For the text-containing cell, return its midpoint in [x, y] coordinate format. 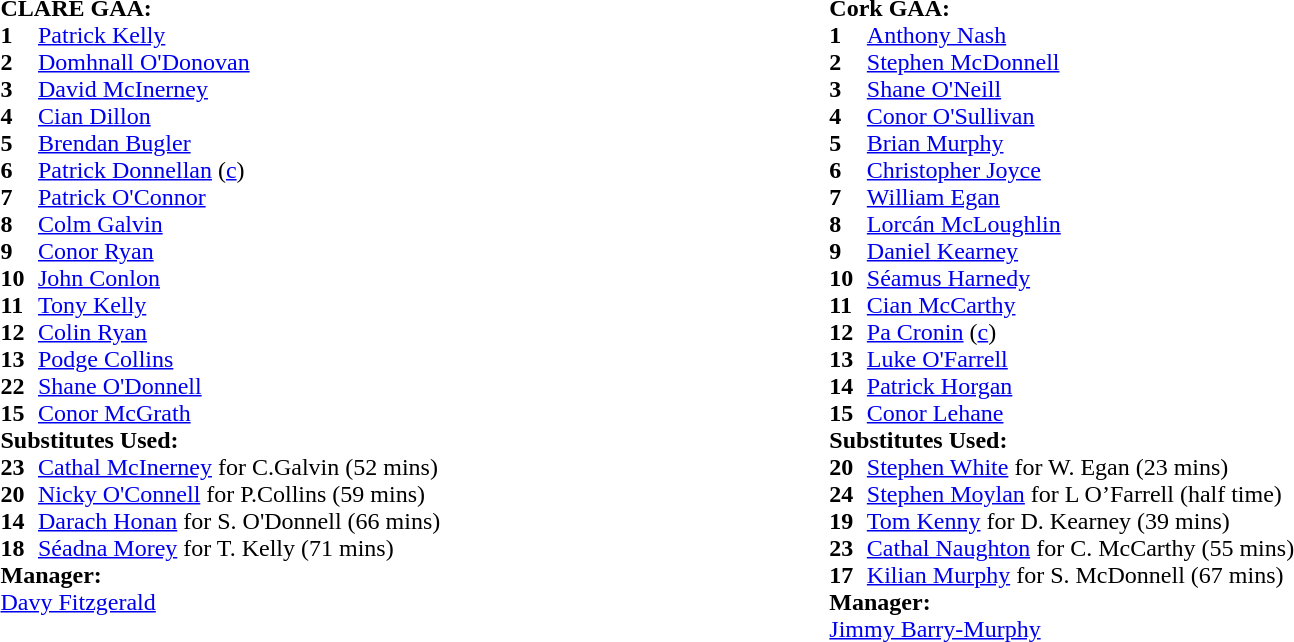
Nicky O'Connell for P.Collins (59 mins) [239, 494]
Daniel Kearney [1080, 252]
22 [19, 386]
Patrick O'Connor [239, 198]
Shane O'Donnell [239, 386]
Davy Fitzgerald [220, 602]
Domhnall O'Donovan [239, 62]
Anthony Nash [1080, 36]
Cian McCarthy [1080, 306]
Patrick Horgan [1080, 386]
Séamus Harnedy [1080, 278]
Christopher Joyce [1080, 170]
18 [19, 548]
Stephen McDonnell [1080, 62]
24 [848, 494]
Brian Murphy [1080, 144]
David McInerney [239, 90]
Séadna Morey for T. Kelly (71 mins) [239, 548]
Colin Ryan [239, 332]
Colm Galvin [239, 224]
Brendan Bugler [239, 144]
Shane O'Neill [1080, 90]
Cathal McInerney for C.Galvin (52 mins) [239, 468]
Conor O'Sullivan [1080, 116]
John Conlon [239, 278]
Conor Lehane [1080, 414]
Cian Dillon [239, 116]
Stephen Moylan for L O’Farrell (half time) [1080, 494]
Kilian Murphy for S. McDonnell (67 mins) [1080, 576]
Podge Collins [239, 360]
Tom Kenny for D. Kearney (39 mins) [1080, 522]
Conor McGrath [239, 414]
19 [848, 522]
Cathal Naughton for C. McCarthy (55 mins) [1080, 548]
Patrick Donnellan (c) [239, 170]
Stephen White for W. Egan (23 mins) [1080, 468]
Darach Honan for S. O'Donnell (66 mins) [239, 522]
Conor Ryan [239, 252]
Patrick Kelly [239, 36]
Luke O'Farrell [1080, 360]
17 [848, 576]
Lorcán McLoughlin [1080, 224]
William Egan [1080, 198]
Tony Kelly [239, 306]
Pa Cronin (c) [1080, 332]
